Locate the cell with the specified text and output its (x, y) center coordinate. 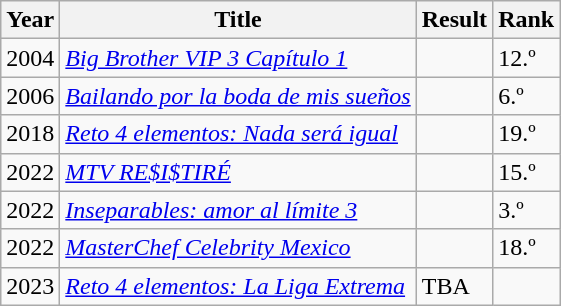
3.º (526, 210)
6.º (526, 96)
Bailando por la boda de mis sueños (238, 96)
Title (238, 20)
12.º (526, 58)
19.º (526, 134)
TBA (454, 286)
2006 (30, 96)
2018 (30, 134)
Year (30, 20)
Result (454, 20)
Reto 4 elementos: Nada será igual (238, 134)
15.º (526, 172)
Reto 4 elementos: La Liga Extrema (238, 286)
2004 (30, 58)
Rank (526, 20)
MTV RE$I$TIRÉ (238, 172)
Inseparables: amor al límite 3 (238, 210)
18.º (526, 248)
MasterChef Celebrity Mexico (238, 248)
2023 (30, 286)
Big Brother VIP 3 Capítulo 1 (238, 58)
